Find where the given text appears and provide that cell's center as (X, Y) coordinate. 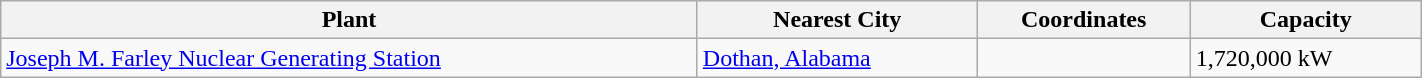
Plant (350, 20)
Dothan, Alabama (837, 58)
1,720,000 kW (1306, 58)
Coordinates (1084, 20)
Nearest City (837, 20)
Joseph M. Farley Nuclear Generating Station (350, 58)
Capacity (1306, 20)
